Determine the [x, y] coordinate at the center of the cell enclosing the given text.  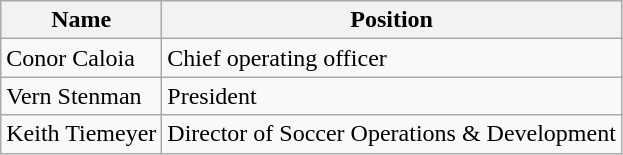
Name [82, 20]
Keith Tiemeyer [82, 134]
Position [392, 20]
President [392, 96]
Director of Soccer Operations & Development [392, 134]
Vern Stenman [82, 96]
Conor Caloia [82, 58]
Chief operating officer [392, 58]
